Scan for the cell matching the given text and deliver its [x, y] coordinate at center. 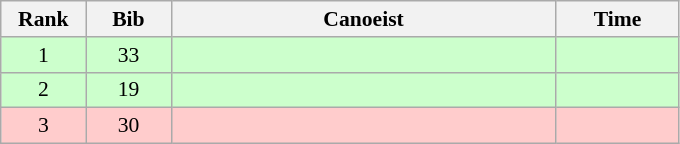
2 [44, 90]
1 [44, 55]
33 [128, 55]
Bib [128, 19]
19 [128, 90]
30 [128, 126]
Rank [44, 19]
Canoeist [364, 19]
Time [618, 19]
3 [44, 126]
